Find where the given text appears and provide that cell's center as [X, Y] coordinate. 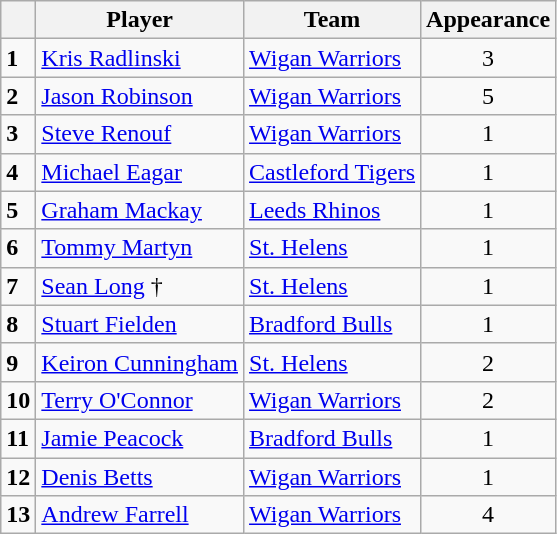
Player [140, 20]
Team [332, 20]
Steve Renouf [140, 134]
Michael Eagar [140, 172]
Kris Radlinski [140, 58]
Stuart Fielden [140, 324]
10 [18, 400]
Terry O'Connor [140, 400]
8 [18, 324]
Denis Betts [140, 477]
Appearance [488, 20]
12 [18, 477]
Leeds Rhinos [332, 210]
Jamie Peacock [140, 438]
Tommy Martyn [140, 248]
Keiron Cunningham [140, 362]
Castleford Tigers [332, 172]
7 [18, 286]
13 [18, 515]
Sean Long † [140, 286]
6 [18, 248]
Andrew Farrell [140, 515]
11 [18, 438]
9 [18, 362]
Graham Mackay [140, 210]
Jason Robinson [140, 96]
